Find where the given text appears and provide that cell's center as [X, Y] coordinate. 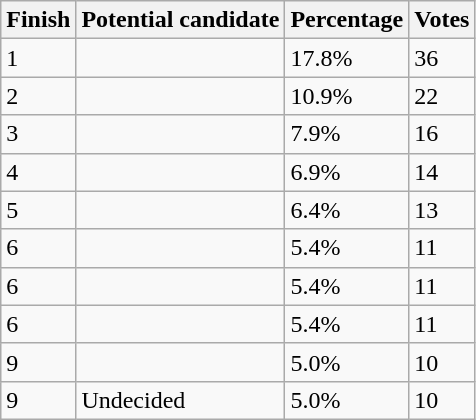
Finish [38, 20]
Undecided [180, 400]
14 [442, 172]
3 [38, 134]
7.9% [347, 134]
6.9% [347, 172]
Votes [442, 20]
1 [38, 58]
22 [442, 96]
5 [38, 210]
6.4% [347, 210]
16 [442, 134]
13 [442, 210]
36 [442, 58]
17.8% [347, 58]
4 [38, 172]
2 [38, 96]
Potential candidate [180, 20]
Percentage [347, 20]
10.9% [347, 96]
